Scan for the cell matching the given text and deliver its [x, y] coordinate at center. 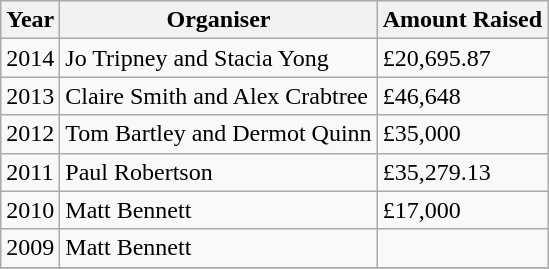
2014 [30, 58]
Tom Bartley and Dermot Quinn [218, 134]
2009 [30, 248]
2013 [30, 96]
£35,279.13 [462, 172]
Organiser [218, 20]
Amount Raised [462, 20]
Claire Smith and Alex Crabtree [218, 96]
£20,695.87 [462, 58]
2010 [30, 210]
Year [30, 20]
£35,000 [462, 134]
Jo Tripney and Stacia Yong [218, 58]
2011 [30, 172]
2012 [30, 134]
£17,000 [462, 210]
Paul Robertson [218, 172]
£46,648 [462, 96]
